Return (x, y) of the center of cell containing provided text 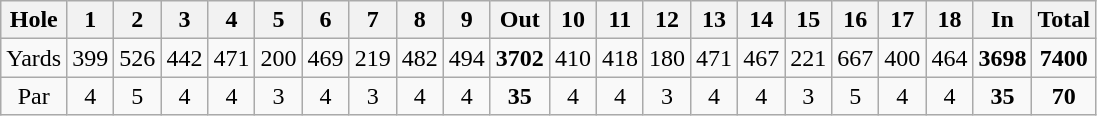
9 (466, 20)
526 (138, 58)
16 (856, 20)
180 (666, 58)
7400 (1064, 58)
400 (902, 58)
Total (1064, 20)
Yards (34, 58)
Hole (34, 20)
200 (278, 58)
399 (90, 58)
10 (572, 20)
In (1002, 20)
494 (466, 58)
6 (326, 20)
70 (1064, 96)
11 (620, 20)
8 (420, 20)
469 (326, 58)
Out (520, 20)
467 (762, 58)
2 (138, 20)
442 (184, 58)
418 (620, 58)
410 (572, 58)
3698 (1002, 58)
17 (902, 20)
14 (762, 20)
3702 (520, 58)
15 (808, 20)
18 (950, 20)
12 (666, 20)
1 (90, 20)
482 (420, 58)
Par (34, 96)
464 (950, 58)
13 (714, 20)
219 (372, 58)
7 (372, 20)
667 (856, 58)
221 (808, 58)
